Capture the cell that displays the provided text and extract its [X, Y] central coordinate. 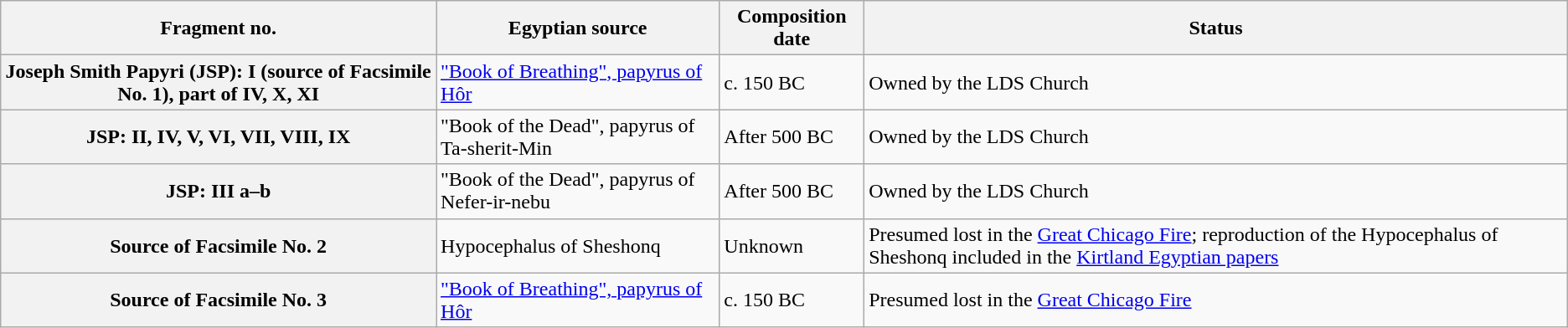
Unknown [792, 246]
JSP: III a–b [219, 191]
Presumed lost in the Great Chicago Fire; reproduction of the Hypocephalus of Sheshonq included in the Kirtland Egyptian papers [1216, 246]
Presumed lost in the Great Chicago Fire [1216, 300]
Composition date [792, 28]
Egyptian source [578, 28]
Status [1216, 28]
JSP: II, IV, V, VI, VII, VIII, IX [219, 137]
Source of Facsimile No. 2 [219, 246]
Source of Facsimile No. 3 [219, 300]
Joseph Smith Papyri (JSP): I (source of Facsimile No. 1), part of IV, X, XI [219, 82]
Hypocephalus of Sheshonq [578, 246]
"Book of the Dead", papyrus of Ta-sherit-Min [578, 137]
Fragment no. [219, 28]
"Book of the Dead", papyrus of Nefer-ir-nebu [578, 191]
